Return (X, Y) of the center of cell containing provided text 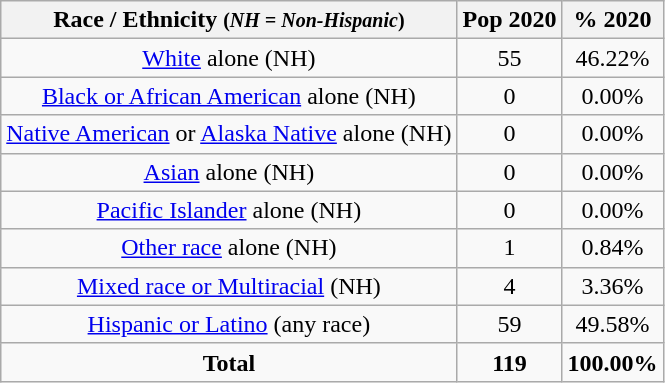
Hispanic or Latino (any race) (229, 324)
Black or African American alone (NH) (229, 96)
100.00% (612, 362)
Total (229, 362)
Race / Ethnicity (NH = Non-Hispanic) (229, 20)
3.36% (612, 286)
0.84% (612, 248)
Pop 2020 (510, 20)
59 (510, 324)
1 (510, 248)
Mixed race or Multiracial (NH) (229, 286)
Native American or Alaska Native alone (NH) (229, 134)
White alone (NH) (229, 58)
% 2020 (612, 20)
119 (510, 362)
Asian alone (NH) (229, 172)
46.22% (612, 58)
55 (510, 58)
Other race alone (NH) (229, 248)
4 (510, 286)
Pacific Islander alone (NH) (229, 210)
49.58% (612, 324)
